For the text-containing cell, return its midpoint in [X, Y] coordinate format. 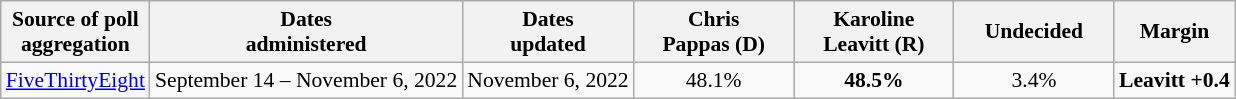
Datesupdated [548, 32]
Source of pollaggregation [76, 32]
Margin [1174, 32]
ChrisPappas (D) [714, 32]
KarolineLeavitt (R) [874, 32]
September 14 – November 6, 2022 [306, 80]
Undecided [1034, 32]
Leavitt +0.4 [1174, 80]
48.5% [874, 80]
FiveThirtyEight [76, 80]
Datesadministered [306, 32]
November 6, 2022 [548, 80]
3.4% [1034, 80]
48.1% [714, 80]
